Find where the given text appears and provide that cell's center as (x, y) coordinate. 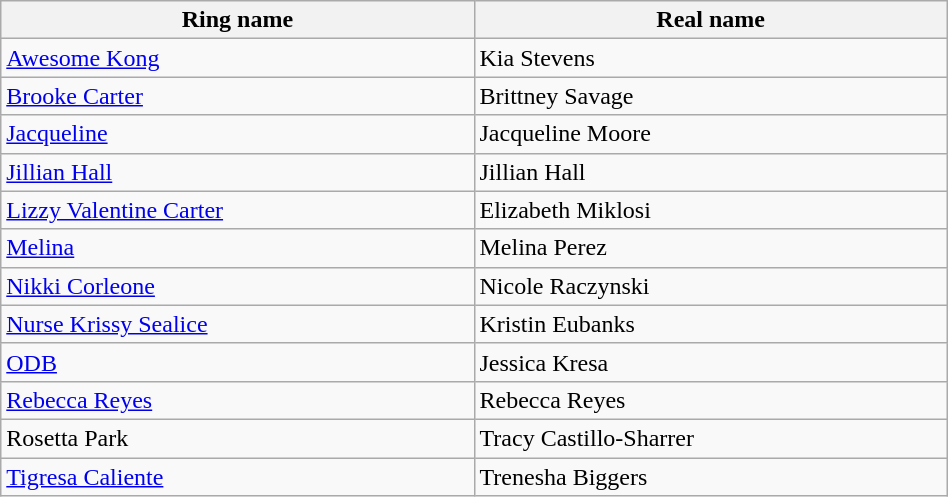
Tracy Castillo-Sharrer (710, 438)
Real name (710, 20)
Jacqueline Moore (710, 134)
Awesome Kong (238, 58)
Lizzy Valentine Carter (238, 210)
Nicole Raczynski (710, 286)
Brittney Savage (710, 96)
Elizabeth Miklosi (710, 210)
Nurse Krissy Sealice (238, 324)
Jessica Kresa (710, 362)
Nikki Corleone (238, 286)
Brooke Carter (238, 96)
Trenesha Biggers (710, 477)
Melina (238, 248)
Ring name (238, 20)
Jacqueline (238, 134)
Rosetta Park (238, 438)
Kia Stevens (710, 58)
Kristin Eubanks (710, 324)
Melina Perez (710, 248)
Tigresa Caliente (238, 477)
ODB (238, 362)
